Locate the cell with the specified text and output its (X, Y) center coordinate. 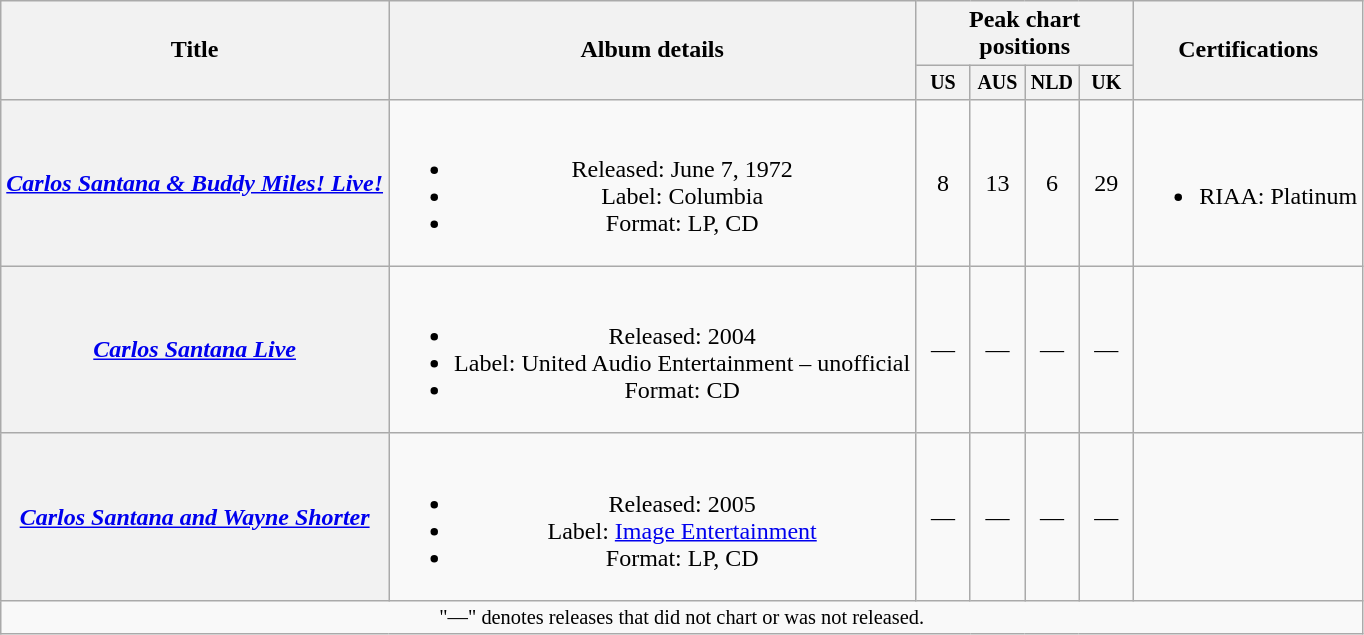
Peak chart positions (1025, 34)
RIAA: Platinum (1248, 182)
US (943, 82)
AUS (997, 82)
Carlos Santana and Wayne Shorter (195, 516)
UK (1106, 82)
NLD (1052, 82)
29 (1106, 182)
"—" denotes releases that did not chart or was not released. (682, 617)
Title (195, 50)
Album details (652, 50)
13 (997, 182)
Carlos Santana Live (195, 350)
8 (943, 182)
6 (1052, 182)
Released: June 7, 1972Label: ColumbiaFormat: LP, CD (652, 182)
Certifications (1248, 50)
Released: 2004Label: United Audio Entertainment – unofficialFormat: CD (652, 350)
Released: 2005Label: Image EntertainmentFormat: LP, CD (652, 516)
Carlos Santana & Buddy Miles! Live! (195, 182)
